Search for the cell housing the specified text and yield its [x, y] center coordinate. 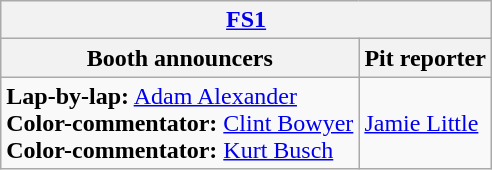
Pit reporter [426, 58]
Lap-by-lap: Adam AlexanderColor-commentator: Clint BowyerColor-commentator: Kurt Busch [180, 123]
Booth announcers [180, 58]
Jamie Little [426, 123]
FS1 [246, 20]
